Determine the [x, y] coordinate at the center of the cell enclosing the given text.  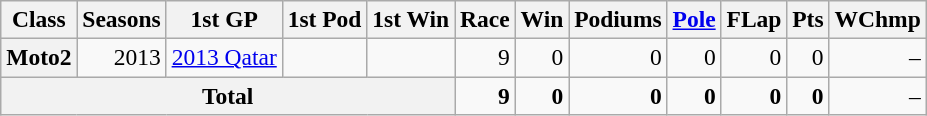
Moto2 [39, 57]
2013 [122, 57]
Podiums [618, 19]
WChmp [878, 19]
Win [542, 19]
1st Pod [324, 19]
1st Win [411, 19]
Pole [694, 19]
Total [228, 95]
Race [485, 19]
1st GP [224, 19]
Class [39, 19]
2013 Qatar [224, 57]
Pts [808, 19]
Seasons [122, 19]
FLap [754, 19]
